Output the [x, y] coordinate of the center of the cell containing the given text.  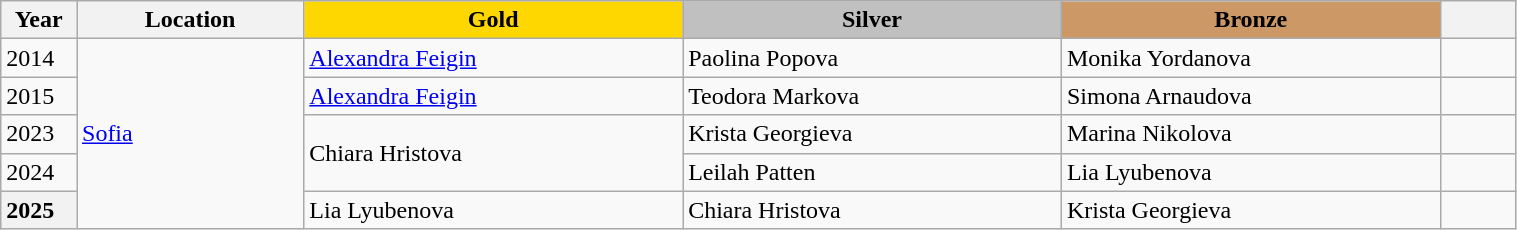
Monika Yordanova [1250, 58]
Teodora Markova [872, 96]
Silver [872, 20]
Location [190, 20]
Leilah Patten [872, 172]
Paolina Popova [872, 58]
2014 [39, 58]
Gold [494, 20]
Sofia [190, 134]
2023 [39, 134]
Year [39, 20]
2025 [39, 210]
Simona Arnaudova [1250, 96]
Marina Nikolova [1250, 134]
Bronze [1250, 20]
2024 [39, 172]
2015 [39, 96]
